Detect which cell encompasses the target text, then output its [x, y] center coordinate. 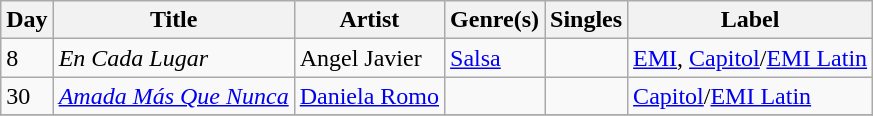
Singles [586, 20]
Label [750, 20]
Angel Javier [369, 58]
Capitol/EMI Latin [750, 96]
Daniela Romo [369, 96]
Genre(s) [495, 20]
8 [27, 58]
Salsa [495, 58]
EMI, Capitol/EMI Latin [750, 58]
Day [27, 20]
Title [174, 20]
Amada Más Que Nunca [174, 96]
30 [27, 96]
Artist [369, 20]
En Cada Lugar [174, 58]
